From the cell containing the given text, extract its center point as (X, Y) coordinate. 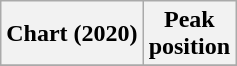
Peakposition (189, 34)
Chart (2020) (72, 34)
